Return (x, y) of the center of cell containing provided text 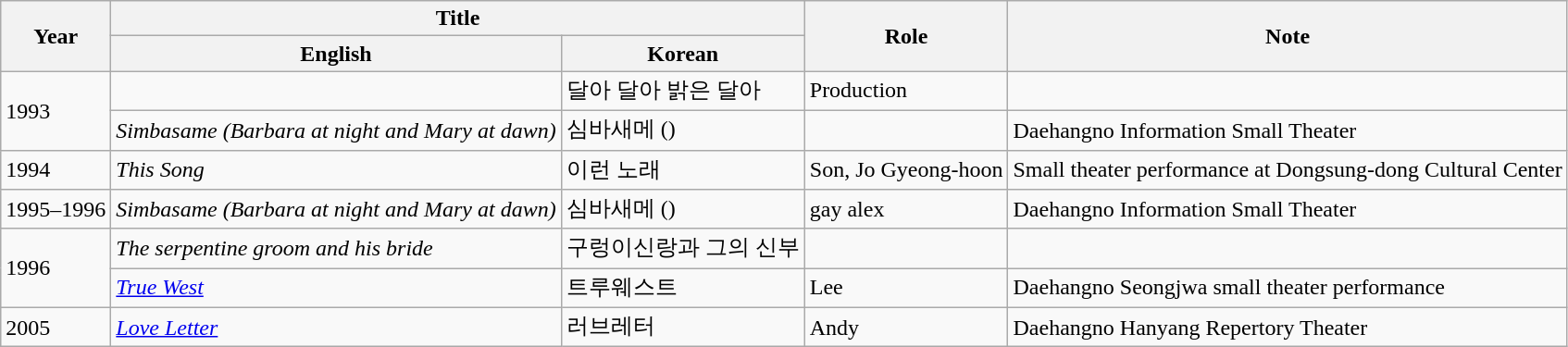
Lee (906, 289)
True West (336, 289)
Andy (906, 328)
Role (906, 36)
2005 (56, 328)
Daehangno Hanyang Repertory Theater (1288, 328)
Love Letter (336, 328)
1993 (56, 111)
This Song (336, 170)
The serpentine groom and his bride (336, 248)
러브레터 (683, 328)
Title (457, 19)
이런 노래 (683, 170)
gay alex (906, 209)
구렁이신랑과 그의 신부 (683, 248)
트루웨스트 (683, 289)
Note (1288, 36)
달아 달아 밝은 달아 (683, 91)
1994 (56, 170)
Small theater performance at Dongsung-dong Cultural Center (1288, 170)
Korean (683, 54)
Year (56, 36)
Son, Jo Gyeong-hoon (906, 170)
1995–1996 (56, 209)
English (336, 54)
Production (906, 91)
1996 (56, 268)
Daehangno Seongjwa small theater performance (1288, 289)
